Scan for the cell matching the given text and deliver its [X, Y] coordinate at center. 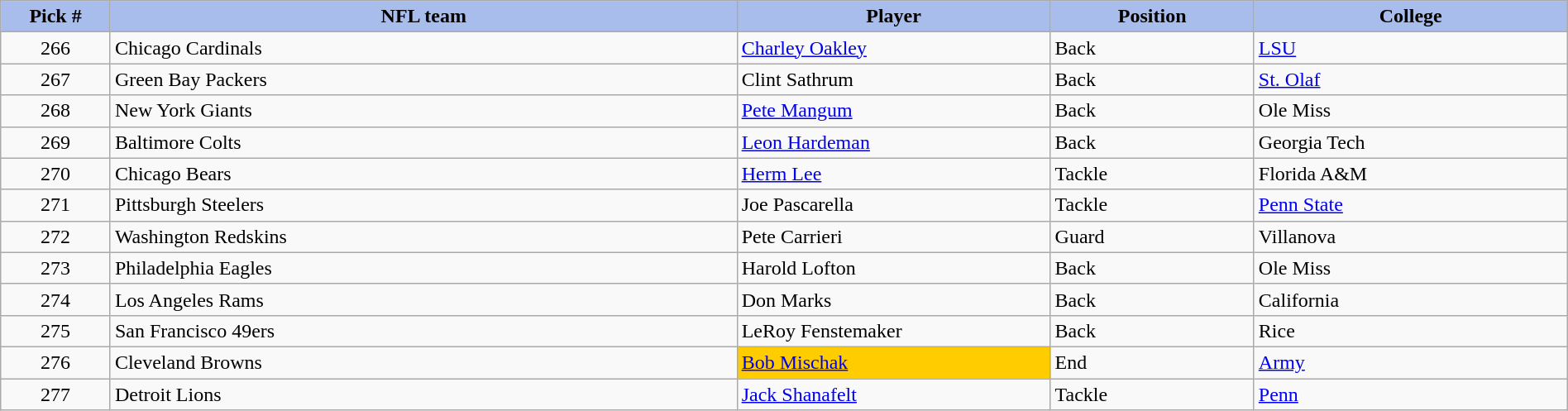
Herm Lee [893, 174]
273 [56, 268]
270 [56, 174]
Player [893, 17]
Washington Redskins [423, 237]
Joe Pascarella [893, 205]
267 [56, 79]
275 [56, 331]
Pete Carrieri [893, 237]
Pittsburgh Steelers [423, 205]
Guard [1152, 237]
Position [1152, 17]
Charley Oakley [893, 48]
Don Marks [893, 299]
End [1152, 362]
Florida A&M [1411, 174]
Detroit Lions [423, 394]
Penn State [1411, 205]
LSU [1411, 48]
Bob Mischak [893, 362]
LeRoy Fenstemaker [893, 331]
269 [56, 142]
College [1411, 17]
Villanova [1411, 237]
Georgia Tech [1411, 142]
Leon Hardeman [893, 142]
Clint Sathrum [893, 79]
Cleveland Browns [423, 362]
276 [56, 362]
St. Olaf [1411, 79]
Chicago Cardinals [423, 48]
Penn [1411, 394]
Rice [1411, 331]
271 [56, 205]
California [1411, 299]
NFL team [423, 17]
Harold Lofton [893, 268]
Baltimore Colts [423, 142]
New York Giants [423, 111]
Jack Shanafelt [893, 394]
Army [1411, 362]
San Francisco 49ers [423, 331]
Los Angeles Rams [423, 299]
Green Bay Packers [423, 79]
Chicago Bears [423, 174]
274 [56, 299]
277 [56, 394]
266 [56, 48]
Philadelphia Eagles [423, 268]
272 [56, 237]
Pick # [56, 17]
Pete Mangum [893, 111]
268 [56, 111]
